Return the (x, y) coordinate for the center point of the cell that contains the specified text.  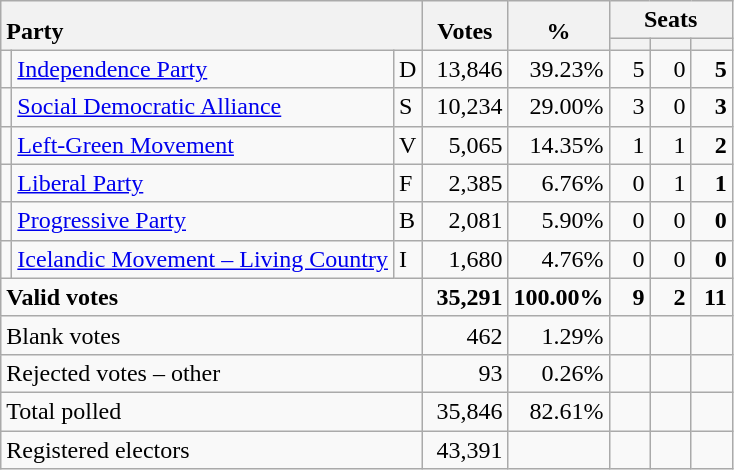
Registered electors (212, 449)
6.76% (558, 183)
2,081 (465, 221)
Votes (465, 26)
S (407, 107)
Valid votes (212, 297)
Blank votes (212, 335)
Progressive Party (203, 221)
10,234 (465, 107)
1.29% (558, 335)
Rejected votes – other (212, 373)
35,291 (465, 297)
82.61% (558, 411)
B (407, 221)
35,846 (465, 411)
4.76% (558, 259)
93 (465, 373)
14.35% (558, 145)
Left-Green Movement (203, 145)
43,391 (465, 449)
Seats (670, 20)
462 (465, 335)
F (407, 183)
% (558, 26)
Party (212, 26)
13,846 (465, 69)
5.90% (558, 221)
2,385 (465, 183)
D (407, 69)
Total polled (212, 411)
I (407, 259)
11 (712, 297)
Independence Party (203, 69)
9 (630, 297)
1,680 (465, 259)
0.26% (558, 373)
Social Democratic Alliance (203, 107)
5,065 (465, 145)
Icelandic Movement – Living Country (203, 259)
100.00% (558, 297)
V (407, 145)
29.00% (558, 107)
39.23% (558, 69)
Liberal Party (203, 183)
